Extract the (x, y) coordinate from the center of the cell holding the provided text.  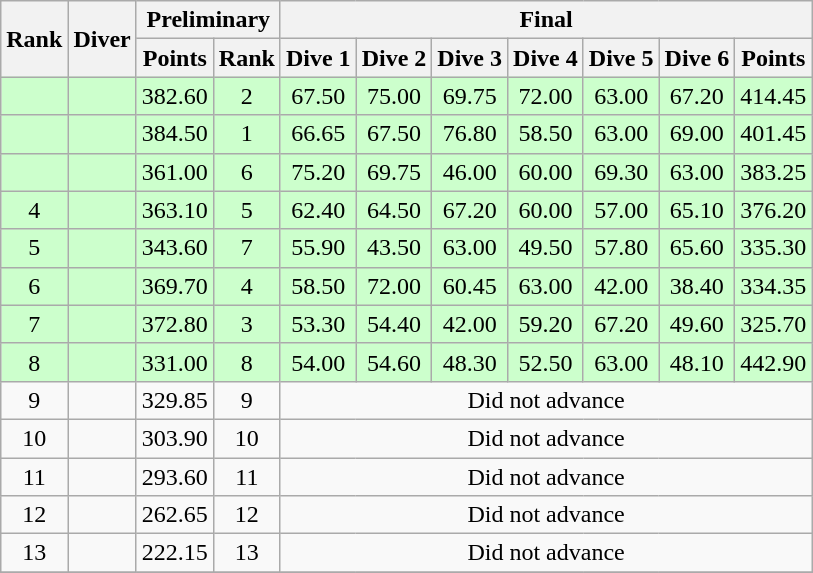
Dive 1 (318, 58)
48.10 (697, 362)
52.50 (546, 362)
1 (246, 134)
222.15 (174, 553)
382.60 (174, 96)
401.45 (774, 134)
69.30 (621, 172)
55.90 (318, 248)
49.50 (546, 248)
Dive 6 (697, 58)
Dive 3 (470, 58)
59.20 (546, 324)
343.60 (174, 248)
65.60 (697, 248)
Dive 4 (546, 58)
Final (546, 20)
376.20 (774, 210)
Diver (102, 39)
64.50 (394, 210)
363.10 (174, 210)
335.30 (774, 248)
57.00 (621, 210)
48.30 (470, 362)
69.00 (697, 134)
54.60 (394, 362)
57.80 (621, 248)
262.65 (174, 515)
329.85 (174, 400)
3 (246, 324)
383.25 (774, 172)
325.70 (774, 324)
372.80 (174, 324)
303.90 (174, 438)
38.40 (697, 286)
Preliminary (208, 20)
75.00 (394, 96)
334.35 (774, 286)
75.20 (318, 172)
54.40 (394, 324)
369.70 (174, 286)
54.00 (318, 362)
60.45 (470, 286)
331.00 (174, 362)
46.00 (470, 172)
384.50 (174, 134)
414.45 (774, 96)
361.00 (174, 172)
49.60 (697, 324)
66.65 (318, 134)
62.40 (318, 210)
293.60 (174, 477)
442.90 (774, 362)
65.10 (697, 210)
Dive 2 (394, 58)
2 (246, 96)
43.50 (394, 248)
Dive 5 (621, 58)
76.80 (470, 134)
53.30 (318, 324)
